Provide the [X, Y] coordinate of the cell's center where the given text is located.  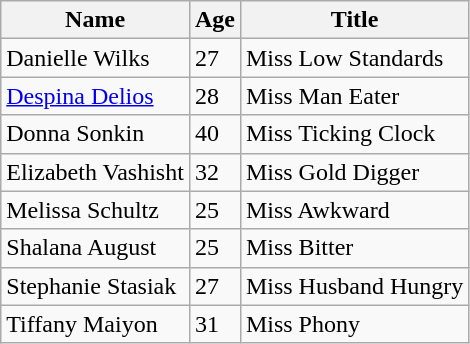
28 [214, 96]
Miss Ticking Clock [354, 134]
Miss Phony [354, 324]
Shalana August [96, 248]
Despina Delios [96, 96]
Name [96, 20]
Age [214, 20]
Miss Man Eater [354, 96]
Miss Awkward [354, 210]
Tiffany Maiyon [96, 324]
Miss Gold Digger [354, 172]
Stephanie Stasiak [96, 286]
Miss Low Standards [354, 58]
Title [354, 20]
Elizabeth Vashisht [96, 172]
40 [214, 134]
32 [214, 172]
Miss Husband Hungry [354, 286]
Melissa Schultz [96, 210]
31 [214, 324]
Danielle Wilks [96, 58]
Miss Bitter [354, 248]
Donna Sonkin [96, 134]
